Provide the [x, y] coordinate of the cell's center where the given text is located.  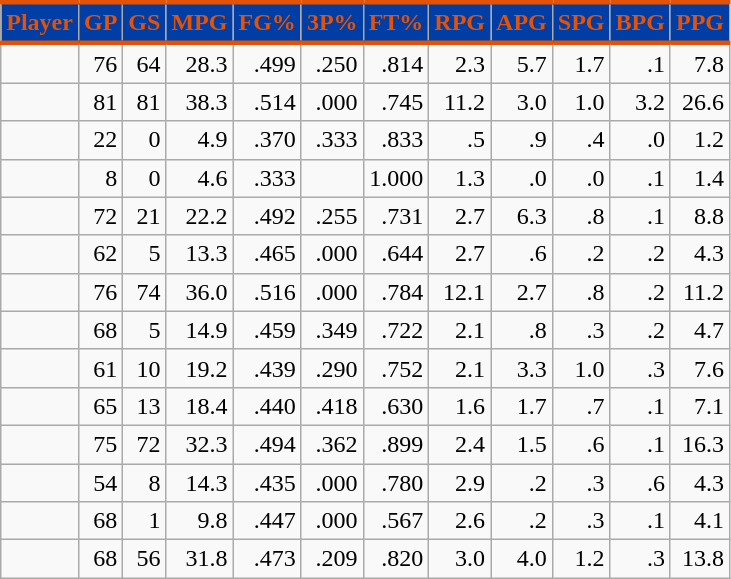
.440 [267, 406]
54 [100, 483]
Player [40, 22]
APG [522, 22]
.9 [522, 140]
38.3 [200, 102]
12.1 [460, 292]
4.1 [700, 521]
14.3 [200, 483]
.833 [396, 140]
32.3 [200, 444]
.459 [267, 330]
.899 [396, 444]
.752 [396, 368]
.4 [581, 140]
.362 [332, 444]
RPG [460, 22]
.814 [396, 63]
74 [144, 292]
.209 [332, 559]
SPG [581, 22]
22 [100, 140]
8.8 [700, 216]
6.3 [522, 216]
36.0 [200, 292]
13 [144, 406]
.784 [396, 292]
21 [144, 216]
62 [100, 254]
1.4 [700, 178]
1 [144, 521]
.499 [267, 63]
.630 [396, 406]
4.7 [700, 330]
GS [144, 22]
BPG [640, 22]
.447 [267, 521]
.494 [267, 444]
4.6 [200, 178]
1.6 [460, 406]
1.5 [522, 444]
.514 [267, 102]
.255 [332, 216]
.290 [332, 368]
4.9 [200, 140]
22.2 [200, 216]
7.1 [700, 406]
61 [100, 368]
2.9 [460, 483]
7.8 [700, 63]
.5 [460, 140]
.250 [332, 63]
.780 [396, 483]
10 [144, 368]
3P% [332, 22]
.435 [267, 483]
1.000 [396, 178]
75 [100, 444]
.567 [396, 521]
FT% [396, 22]
13.3 [200, 254]
14.9 [200, 330]
18.4 [200, 406]
.745 [396, 102]
.731 [396, 216]
26.6 [700, 102]
.349 [332, 330]
MPG [200, 22]
13.8 [700, 559]
2.4 [460, 444]
7.6 [700, 368]
.418 [332, 406]
.820 [396, 559]
3.2 [640, 102]
GP [100, 22]
5.7 [522, 63]
28.3 [200, 63]
.439 [267, 368]
.370 [267, 140]
.7 [581, 406]
3.3 [522, 368]
.473 [267, 559]
64 [144, 63]
2.3 [460, 63]
.465 [267, 254]
PPG [700, 22]
4.0 [522, 559]
.644 [396, 254]
2.6 [460, 521]
19.2 [200, 368]
.492 [267, 216]
31.8 [200, 559]
.516 [267, 292]
9.8 [200, 521]
1.3 [460, 178]
FG% [267, 22]
65 [100, 406]
56 [144, 559]
16.3 [700, 444]
.722 [396, 330]
